Locate the cell with the specified text and output its (X, Y) center coordinate. 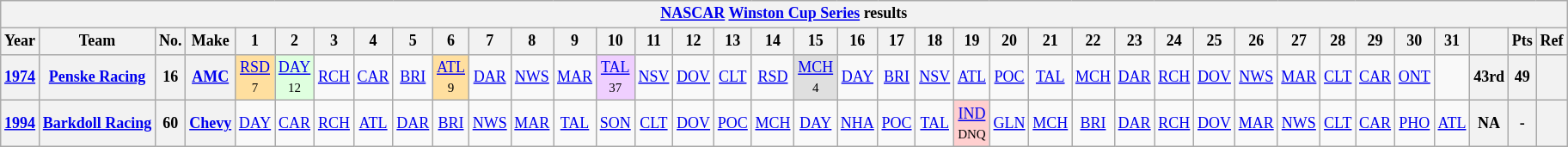
3 (334, 41)
31 (1452, 41)
12 (694, 41)
PHO (1414, 124)
RSD7 (254, 77)
ONT (1414, 77)
7 (490, 41)
Team (96, 41)
10 (616, 41)
6 (451, 41)
RSD (773, 77)
27 (1299, 41)
43rd (1489, 77)
No. (170, 41)
19 (972, 41)
Penske Racing (96, 77)
20 (1009, 41)
ATL9 (451, 77)
5 (413, 41)
Barkdoll Racing (96, 124)
8 (532, 41)
DAY12 (295, 77)
Ref (1552, 41)
MCH4 (816, 77)
30 (1414, 41)
17 (897, 41)
28 (1338, 41)
1974 (21, 77)
INDDNQ (972, 124)
Year (21, 41)
24 (1174, 41)
13 (732, 41)
15 (816, 41)
1 (254, 41)
4 (373, 41)
Pts (1522, 41)
22 (1093, 41)
23 (1135, 41)
26 (1256, 41)
21 (1050, 41)
29 (1375, 41)
NA (1489, 124)
AMC (211, 77)
60 (170, 124)
TAL37 (616, 77)
2 (295, 41)
Chevy (211, 124)
25 (1215, 41)
9 (575, 41)
SON (616, 124)
NASCAR Winston Cup Series results (784, 14)
- (1522, 124)
49 (1522, 77)
18 (935, 41)
1994 (21, 124)
NHA (858, 124)
11 (653, 41)
GLN (1009, 124)
14 (773, 41)
Make (211, 41)
